Return the (x, y) coordinate for the center point of the cell that contains the specified text.  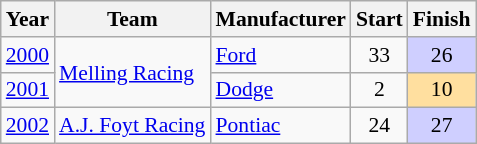
Start (380, 19)
Finish (442, 19)
2000 (28, 55)
Manufacturer (280, 19)
2002 (28, 126)
Year (28, 19)
33 (380, 55)
Dodge (280, 90)
A.J. Foyt Racing (132, 126)
24 (380, 126)
2 (380, 90)
2001 (28, 90)
Team (132, 19)
Melling Racing (132, 72)
10 (442, 90)
Pontiac (280, 126)
26 (442, 55)
Ford (280, 55)
27 (442, 126)
